Extract the [X, Y] coordinate from the center of the cell holding the provided text.  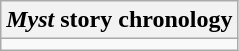
Myst story chronology [120, 20]
